Capture the cell that displays the provided text and extract its (X, Y) central coordinate. 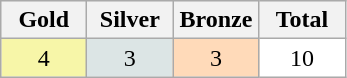
Silver (130, 20)
Gold (44, 20)
4 (44, 58)
Total (302, 20)
10 (302, 58)
Bronze (216, 20)
